Determine the (x, y) coordinate at the center of the cell enclosing the given text.  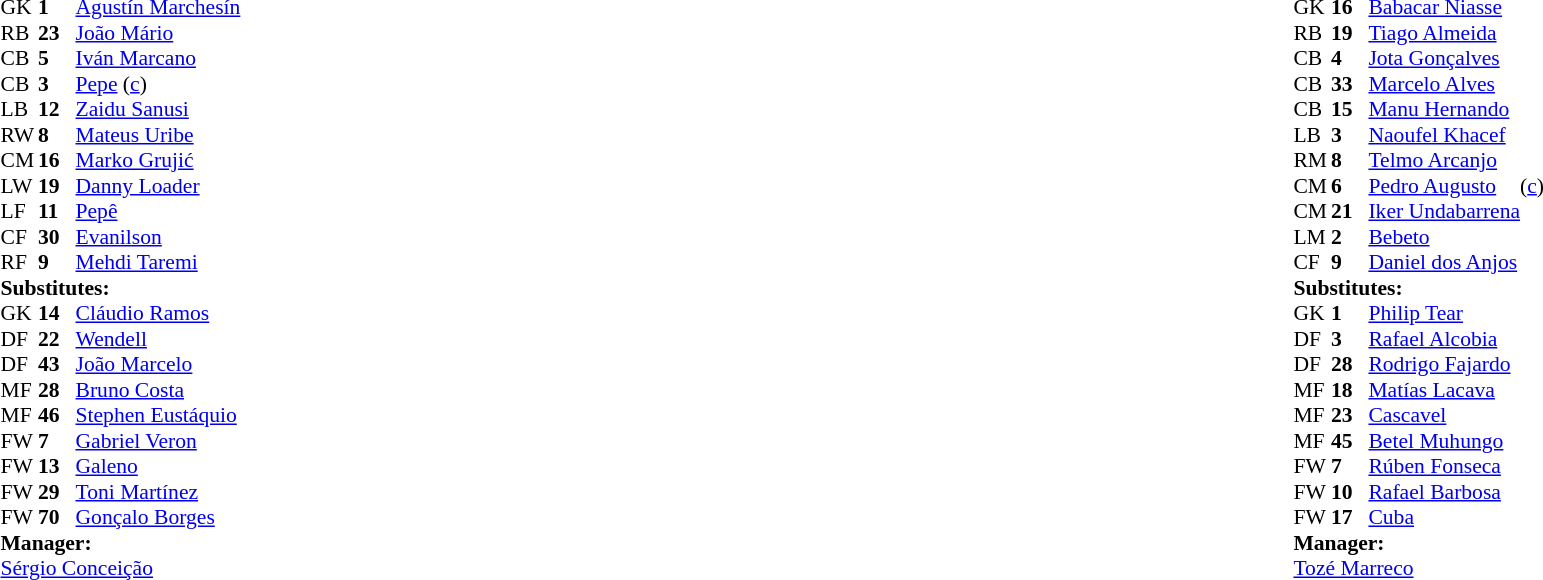
Rúben Fonseca (1444, 467)
2 (1350, 237)
Cláudio Ramos (158, 313)
12 (57, 109)
Marcelo Alves (1444, 84)
Toni Martínez (158, 492)
RM (1312, 161)
João Mário (158, 33)
Rodrigo Fajardo (1444, 365)
Gonçalo Borges (158, 517)
17 (1350, 517)
11 (57, 211)
Iker Undabarrena (1444, 211)
Danny Loader (158, 186)
Cuba (1444, 517)
4 (1350, 59)
Pepê (158, 211)
14 (57, 313)
Pedro Augusto (1444, 186)
Manu Hernando (1444, 109)
Naoufel Khacef (1444, 135)
22 (57, 339)
RF (19, 263)
10 (1350, 492)
LM (1312, 237)
Philip Tear (1444, 313)
29 (57, 492)
Pepe (c) (158, 84)
Iván Marcano (158, 59)
Jota Gonçalves (1444, 59)
6 (1350, 186)
LW (19, 186)
16 (57, 161)
Marko Grujić (158, 161)
70 (57, 517)
Cascavel (1444, 415)
Matías Lacava (1444, 390)
Tiago Almeida (1444, 33)
Zaidu Sanusi (158, 109)
Bruno Costa (158, 390)
Telmo Arcanjo (1444, 161)
13 (57, 467)
Galeno (158, 467)
21 (1350, 211)
46 (57, 415)
Mateus Uribe (158, 135)
RW (19, 135)
Evanilson (158, 237)
Betel Muhungo (1444, 441)
1 (1350, 313)
33 (1350, 84)
15 (1350, 109)
18 (1350, 390)
Mehdi Taremi (158, 263)
45 (1350, 441)
LF (19, 211)
Rafael Alcobia (1444, 339)
Wendell (158, 339)
5 (57, 59)
30 (57, 237)
Daniel dos Anjos (1444, 263)
43 (57, 365)
Rafael Barbosa (1444, 492)
Gabriel Veron (158, 441)
João Marcelo (158, 365)
Stephen Eustáquio (158, 415)
Bebeto (1444, 237)
